Pinpoint the cell where the given text exists, returning its (x, y) midpoint coordinate. 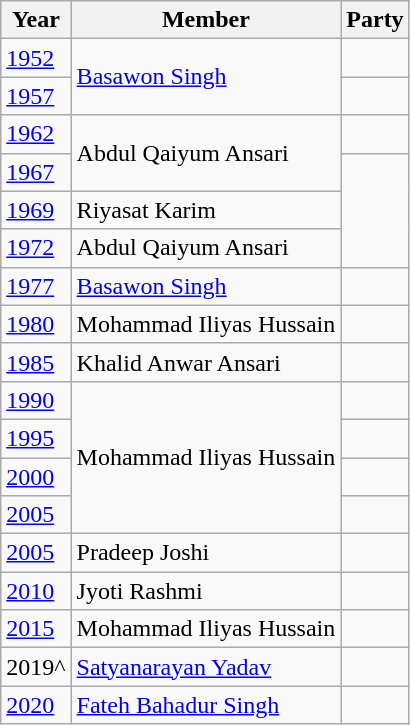
1977 (36, 286)
2019^ (36, 667)
Jyoti Rashmi (206, 591)
1952 (36, 58)
Satyanarayan Yadav (206, 667)
1967 (36, 172)
1985 (36, 362)
Member (206, 20)
Pradeep Joshi (206, 553)
1972 (36, 248)
1980 (36, 324)
2000 (36, 477)
1995 (36, 438)
Party (375, 20)
Riyasat Karim (206, 210)
2015 (36, 629)
2010 (36, 591)
1957 (36, 96)
Fateh Bahadur Singh (206, 705)
1969 (36, 210)
1962 (36, 134)
Year (36, 20)
2020 (36, 705)
1990 (36, 400)
Khalid Anwar Ansari (206, 362)
